Return the [X, Y] coordinate for the center point of the cell that contains the specified text.  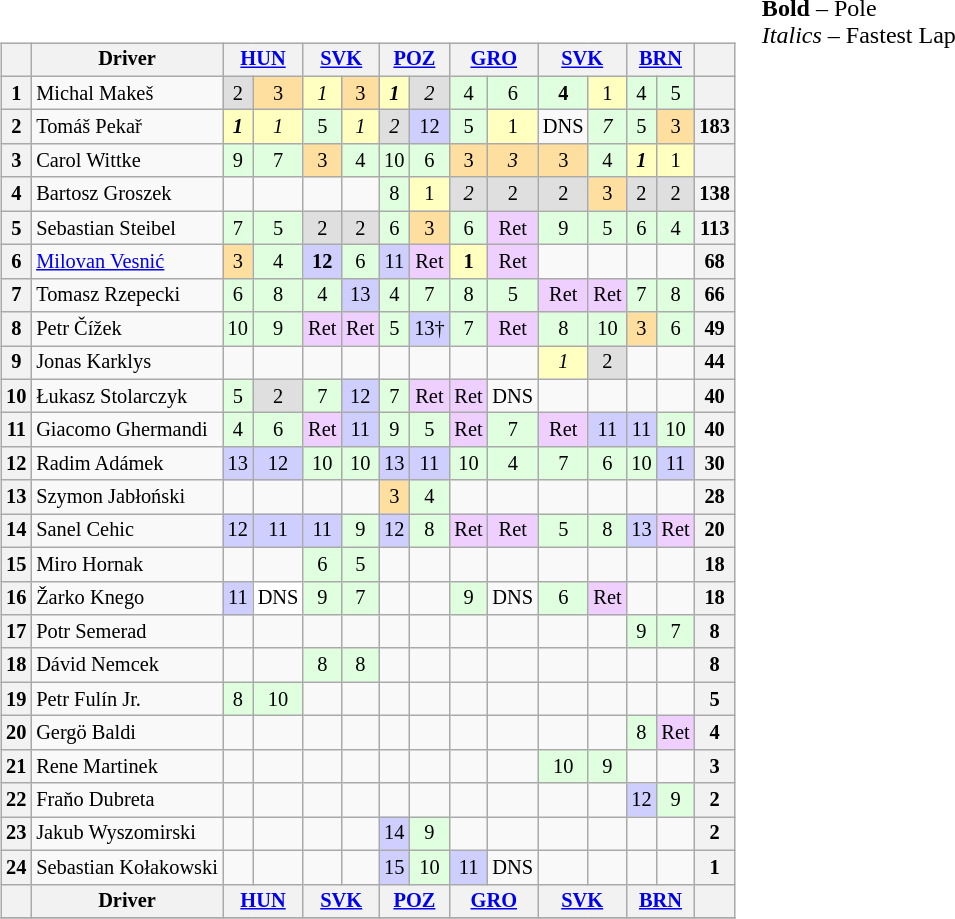
Žarko Knego [126, 598]
Sebastian Steibel [126, 228]
Petr Fulín Jr. [126, 699]
13† [429, 329]
19 [16, 699]
Carol Wittke [126, 161]
66 [714, 295]
49 [714, 329]
28 [714, 497]
Radim Adámek [126, 464]
Miro Hornak [126, 564]
Michal Makeš [126, 93]
17 [16, 632]
24 [16, 867]
Gergö Baldi [126, 733]
Rene Martinek [126, 766]
138 [714, 194]
23 [16, 834]
Dávid Nemcek [126, 665]
16 [16, 598]
44 [714, 363]
21 [16, 766]
Sebastian Kołakowski [126, 867]
Potr Semerad [126, 632]
113 [714, 228]
Tomáš Pekař [126, 127]
Sanel Cehic [126, 531]
Bartosz Groszek [126, 194]
Fraňo Dubreta [126, 800]
Szymon Jabłoński [126, 497]
Giacomo Ghermandi [126, 430]
22 [16, 800]
Łukasz Stolarczyk [126, 396]
Tomasz Rzepecki [126, 295]
Petr Čížek [126, 329]
Jonas Karklys [126, 363]
Jakub Wyszomirski [126, 834]
30 [714, 464]
183 [714, 127]
68 [714, 262]
Milovan Vesnić [126, 262]
